Detect which cell encompasses the target text, then output its (X, Y) center coordinate. 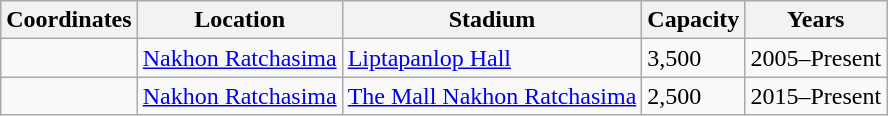
Capacity (694, 20)
2,500 (694, 96)
Location (240, 20)
2015–Present (816, 96)
3,500 (694, 58)
Coordinates (69, 20)
Stadium (492, 20)
2005–Present (816, 58)
Years (816, 20)
The Mall Nakhon Ratchasima (492, 96)
Liptapanlop Hall (492, 58)
